Return the (X, Y) coordinate for the center point of the cell that contains the specified text.  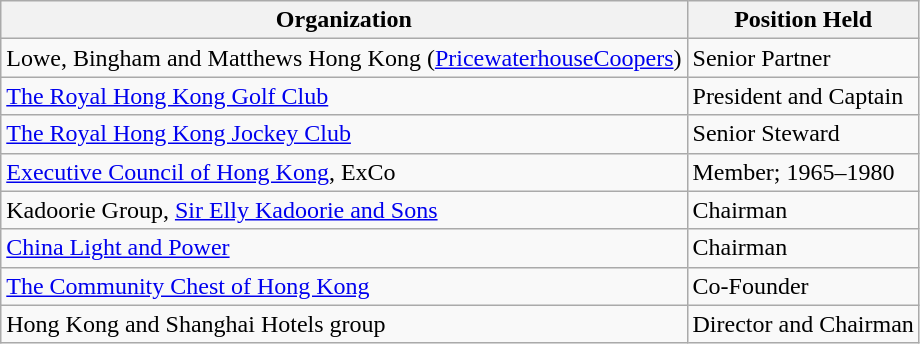
Member; 1965–1980 (803, 172)
Organization (344, 20)
The Royal Hong Kong Jockey Club (344, 134)
Hong Kong and Shanghai Hotels group (344, 324)
The Royal Hong Kong Golf Club (344, 96)
Director and Chairman (803, 324)
Senior Partner (803, 58)
China Light and Power (344, 248)
Position Held (803, 20)
Senior Steward (803, 134)
President and Captain (803, 96)
Kadoorie Group, Sir Elly Kadoorie and Sons (344, 210)
Lowe, Bingham and Matthews Hong Kong (PricewaterhouseCoopers) (344, 58)
Co-Founder (803, 286)
Executive Council of Hong Kong, ExCo (344, 172)
The Community Chest of Hong Kong (344, 286)
